Output the [x, y] coordinate of the center of the cell containing the given text.  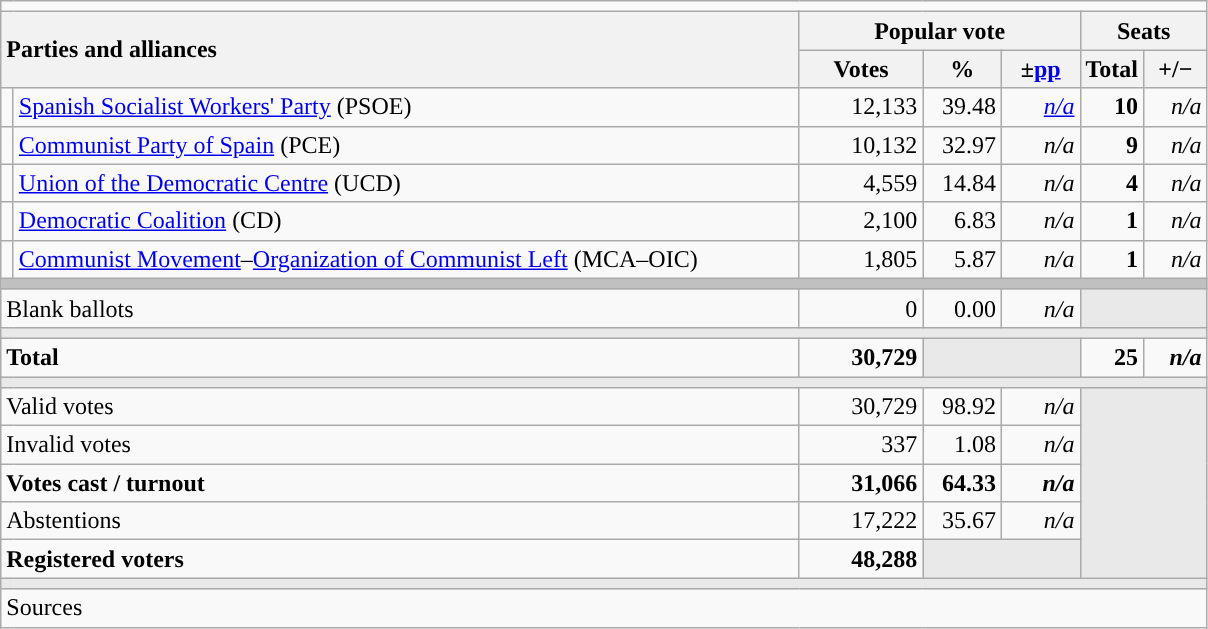
5.87 [962, 259]
Sources [604, 608]
14.84 [962, 183]
Spanish Socialist Workers' Party (PSOE) [406, 107]
Votes cast / turnout [400, 483]
Union of the Democratic Centre (UCD) [406, 183]
31,066 [861, 483]
4,559 [861, 183]
39.48 [962, 107]
Registered voters [400, 559]
1,805 [861, 259]
Parties and alliances [400, 50]
35.67 [962, 521]
337 [861, 445]
Seats [1144, 31]
Communist Movement–Organization of Communist Left (MCA–OIC) [406, 259]
1.08 [962, 445]
Votes [861, 69]
6.83 [962, 221]
64.33 [962, 483]
48,288 [861, 559]
9 [1112, 145]
0 [861, 308]
±pp [1040, 69]
10 [1112, 107]
+/− [1176, 69]
12,133 [861, 107]
% [962, 69]
Invalid votes [400, 445]
Popular vote [940, 31]
Communist Party of Spain (PCE) [406, 145]
98.92 [962, 407]
Valid votes [400, 407]
17,222 [861, 521]
Abstentions [400, 521]
32.97 [962, 145]
25 [1112, 357]
Democratic Coalition (CD) [406, 221]
0.00 [962, 308]
10,132 [861, 145]
Blank ballots [400, 308]
4 [1112, 183]
2,100 [861, 221]
